Search for the cell housing the specified text and yield its [x, y] center coordinate. 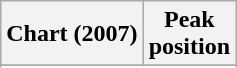
Peakposition [189, 34]
Chart (2007) [72, 34]
